Identify which cell holds the provided text, then report its (x, y) central coordinate. 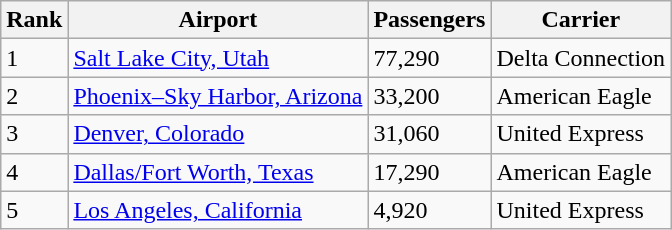
77,290 (430, 58)
Carrier (581, 20)
Passengers (430, 20)
1 (34, 58)
Salt Lake City, Utah (218, 58)
Denver, Colorado (218, 134)
Delta Connection (581, 58)
5 (34, 210)
4 (34, 172)
4,920 (430, 210)
3 (34, 134)
Dallas/Fort Worth, Texas (218, 172)
31,060 (430, 134)
2 (34, 96)
Los Angeles, California (218, 210)
Rank (34, 20)
Airport (218, 20)
17,290 (430, 172)
Phoenix–Sky Harbor, Arizona (218, 96)
33,200 (430, 96)
